Return [X, Y] of the center of cell containing provided text 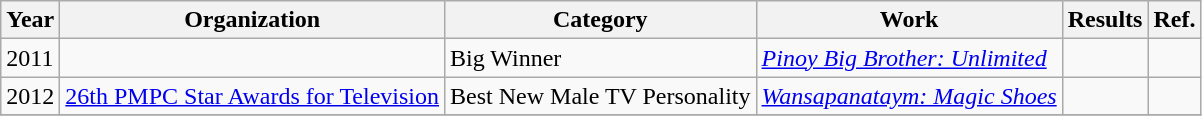
Organization [252, 20]
Category [600, 20]
Ref. [1174, 20]
Best New Male TV Personality [600, 96]
Year [30, 20]
Work [909, 20]
26th PMPC Star Awards for Television [252, 96]
Pinoy Big Brother: Unlimited [909, 58]
Wansapanataym: Magic Shoes [909, 96]
2011 [30, 58]
Big Winner [600, 58]
2012 [30, 96]
Results [1105, 20]
